Output the (X, Y) coordinate of the center of the cell containing the given text.  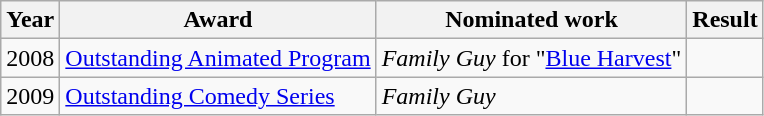
Family Guy for "Blue Harvest" (532, 58)
Award (218, 20)
Result (725, 20)
2008 (30, 58)
Family Guy (532, 96)
2009 (30, 96)
Outstanding Comedy Series (218, 96)
Outstanding Animated Program (218, 58)
Nominated work (532, 20)
Year (30, 20)
